Output the [X, Y] coordinate of the center of the cell containing the given text.  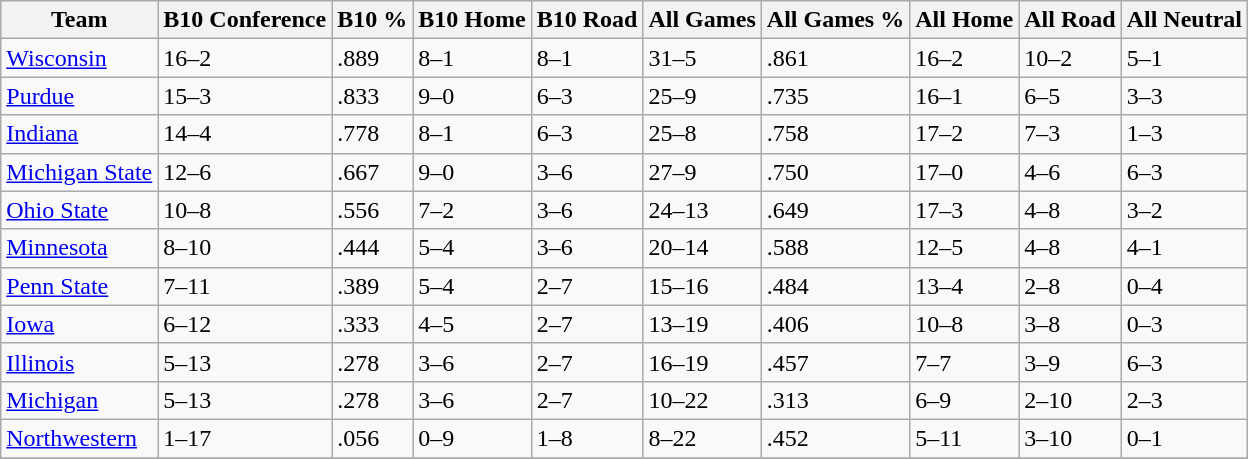
.457 [835, 362]
Team [80, 20]
3–2 [1184, 210]
.406 [835, 324]
B10 Conference [245, 20]
13–19 [702, 324]
.313 [835, 400]
3–3 [1184, 96]
B10 Home [472, 20]
6–12 [245, 324]
B10 Road [587, 20]
.667 [372, 172]
16–19 [702, 362]
24–13 [702, 210]
12–5 [964, 248]
5–1 [1184, 58]
25–8 [702, 134]
20–14 [702, 248]
.758 [835, 134]
7–7 [964, 362]
Penn State [80, 286]
3–10 [1070, 438]
7–11 [245, 286]
.889 [372, 58]
1–17 [245, 438]
Minnesota [80, 248]
10–2 [1070, 58]
2–3 [1184, 400]
6–5 [1070, 96]
7–3 [1070, 134]
3–9 [1070, 362]
.452 [835, 438]
Michigan State [80, 172]
.649 [835, 210]
B10 % [372, 20]
.861 [835, 58]
7–2 [472, 210]
15–3 [245, 96]
.444 [372, 248]
4–6 [1070, 172]
All Neutral [1184, 20]
.833 [372, 96]
All Games % [835, 20]
0–1 [1184, 438]
.484 [835, 286]
All Games [702, 20]
.056 [372, 438]
.389 [372, 286]
4–1 [1184, 248]
2–10 [1070, 400]
0–4 [1184, 286]
1–8 [587, 438]
Illinois [80, 362]
0–3 [1184, 324]
Michigan [80, 400]
6–9 [964, 400]
Ohio State [80, 210]
13–4 [964, 286]
.735 [835, 96]
Purdue [80, 96]
17–3 [964, 210]
.750 [835, 172]
16–1 [964, 96]
31–5 [702, 58]
5–11 [964, 438]
All Home [964, 20]
Northwestern [80, 438]
.588 [835, 248]
Wisconsin [80, 58]
Indiana [80, 134]
12–6 [245, 172]
4–5 [472, 324]
25–9 [702, 96]
3–8 [1070, 324]
17–2 [964, 134]
17–0 [964, 172]
Iowa [80, 324]
14–4 [245, 134]
.778 [372, 134]
1–3 [1184, 134]
.333 [372, 324]
8–10 [245, 248]
8–22 [702, 438]
0–9 [472, 438]
10–22 [702, 400]
27–9 [702, 172]
2–8 [1070, 286]
All Road [1070, 20]
.556 [372, 210]
15–16 [702, 286]
